For the text-containing cell, return its midpoint in [X, Y] coordinate format. 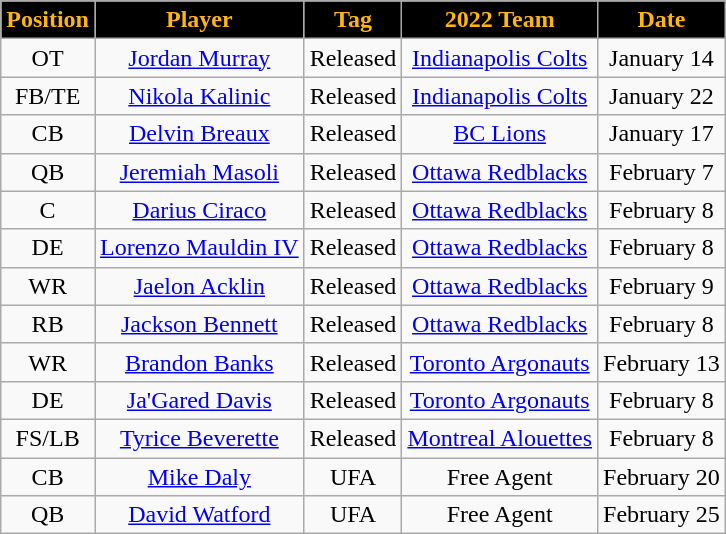
January 22 [662, 96]
Jaelon Acklin [199, 286]
February 20 [662, 477]
Position [48, 20]
January 17 [662, 134]
Tyrice Beverette [199, 438]
Tag [353, 20]
Nikola Kalinic [199, 96]
Ja'Gared Davis [199, 400]
Jordan Murray [199, 58]
Brandon Banks [199, 362]
BC Lions [500, 134]
C [48, 210]
February 13 [662, 362]
February 9 [662, 286]
David Watford [199, 515]
Date [662, 20]
Player [199, 20]
Jeremiah Masoli [199, 172]
Lorenzo Mauldin IV [199, 248]
2022 Team [500, 20]
February 7 [662, 172]
Mike Daly [199, 477]
Delvin Breaux [199, 134]
Darius Ciraco [199, 210]
FB/TE [48, 96]
FS/LB [48, 438]
RB [48, 324]
January 14 [662, 58]
February 25 [662, 515]
Jackson Bennett [199, 324]
Montreal Alouettes [500, 438]
OT [48, 58]
